Provide the (x, y) coordinate of the cell's center where the given text is located.  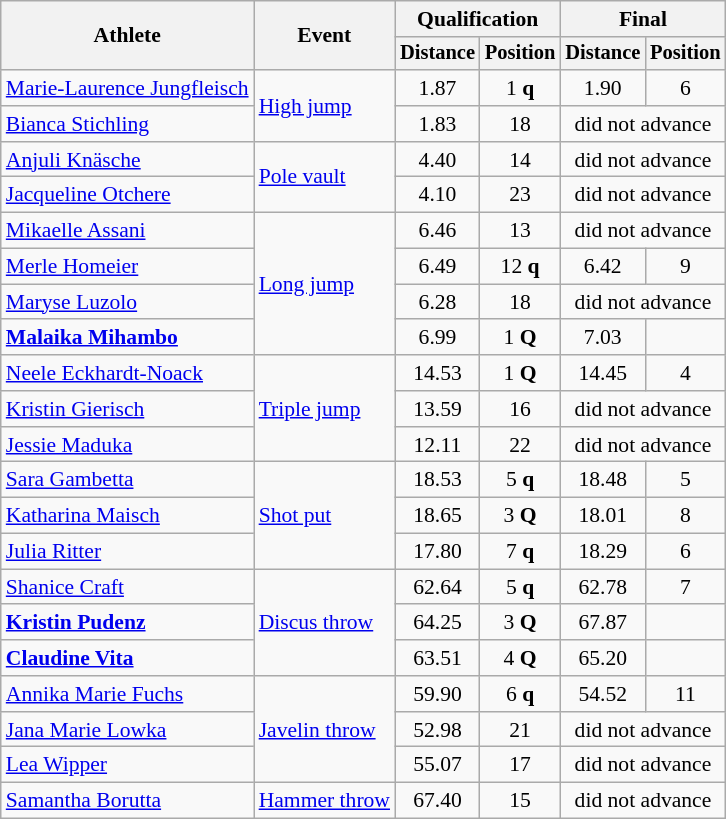
Samantha Borutta (128, 801)
Jacqueline Otchere (128, 195)
15 (520, 801)
Annika Marie Fuchs (128, 694)
5 (685, 480)
1.83 (438, 124)
Merle Homeier (128, 267)
Lea Wipper (128, 765)
14.45 (602, 373)
11 (685, 694)
14.53 (438, 373)
Mikaelle Assani (128, 231)
6.46 (438, 231)
Event (324, 36)
4 Q (520, 658)
9 (685, 267)
Discus throw (324, 622)
Katharina Maisch (128, 516)
65.20 (602, 658)
18.53 (438, 480)
17.80 (438, 552)
16 (520, 409)
67.40 (438, 801)
Julia Ritter (128, 552)
17 (520, 765)
1 q (520, 88)
Shanice Craft (128, 587)
Kristin Gierisch (128, 409)
67.87 (602, 623)
6.28 (438, 302)
7.03 (602, 338)
21 (520, 730)
55.07 (438, 765)
1.90 (602, 88)
Triple jump (324, 408)
Sara Gambetta (128, 480)
Athlete (128, 36)
23 (520, 195)
12.11 (438, 445)
Jessie Maduka (128, 445)
Neele Eckhardt-Noack (128, 373)
18.01 (602, 516)
4 (685, 373)
Kristin Pudenz (128, 623)
18.65 (438, 516)
18.48 (602, 480)
52.98 (438, 730)
7 q (520, 552)
Malaika Mihambo (128, 338)
63.51 (438, 658)
Marie-Laurence Jungfleisch (128, 88)
4.40 (438, 160)
7 (685, 587)
18.29 (602, 552)
6 q (520, 694)
Shot put (324, 516)
Jana Marie Lowka (128, 730)
Hammer throw (324, 801)
Qualification (478, 19)
Final (642, 19)
Bianca Stichling (128, 124)
62.78 (602, 587)
1.87 (438, 88)
6.49 (438, 267)
Anjuli Knäsche (128, 160)
22 (520, 445)
13 (520, 231)
8 (685, 516)
64.25 (438, 623)
62.64 (438, 587)
6.99 (438, 338)
14 (520, 160)
Pole vault (324, 178)
54.52 (602, 694)
Long jump (324, 284)
13.59 (438, 409)
12 q (520, 267)
Javelin throw (324, 730)
Maryse Luzolo (128, 302)
High jump (324, 106)
6.42 (602, 267)
Claudine Vita (128, 658)
59.90 (438, 694)
4.10 (438, 195)
